Pinpoint the cell where the given text exists, returning its (X, Y) midpoint coordinate. 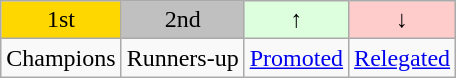
Relegated (402, 58)
Promoted (296, 58)
Runners-up (182, 58)
Champions (61, 58)
↑ (296, 20)
↓ (402, 20)
2nd (182, 20)
1st (61, 20)
